Scan for the cell matching the given text and deliver its (X, Y) coordinate at center. 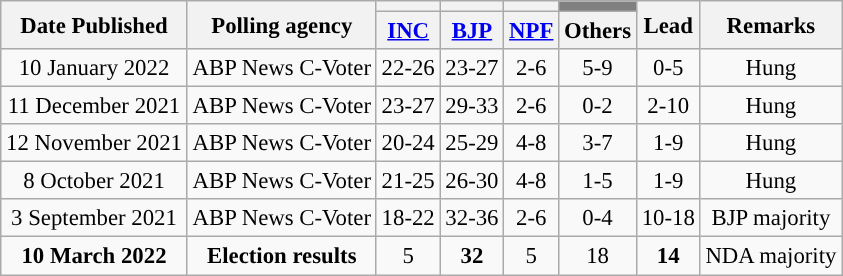
3 September 2021 (94, 219)
10 March 2022 (94, 256)
18-22 (408, 219)
INC (408, 31)
1-5 (598, 181)
BJP majority (771, 219)
12 November 2021 (94, 143)
5-9 (598, 68)
32-36 (472, 219)
Remarks (771, 25)
26-30 (472, 181)
NPF (532, 31)
0-5 (668, 68)
29-33 (472, 106)
3-7 (598, 143)
25-29 (472, 143)
14 (668, 256)
20-24 (408, 143)
0-2 (598, 106)
18 (598, 256)
Polling agency (282, 25)
2-10 (668, 106)
22-26 (408, 68)
Election results (282, 256)
Lead (668, 25)
10-18 (668, 219)
10 January 2022 (94, 68)
Others (598, 31)
NDA majority (771, 256)
BJP (472, 31)
Date Published (94, 25)
21-25 (408, 181)
0-4 (598, 219)
32 (472, 256)
8 October 2021 (94, 181)
11 December 2021 (94, 106)
